Pinpoint the cell where the given text exists, returning its [x, y] midpoint coordinate. 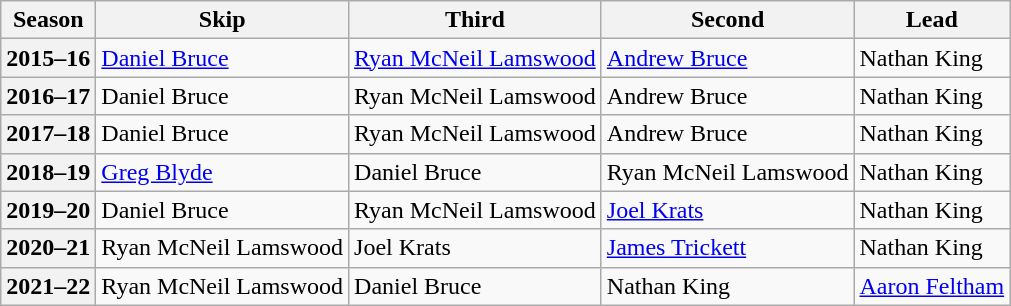
2018–19 [48, 172]
2016–17 [48, 96]
2017–18 [48, 134]
Skip [222, 20]
Lead [932, 20]
James Trickett [728, 248]
Greg Blyde [222, 172]
2020–21 [48, 248]
Second [728, 20]
Third [476, 20]
Aaron Feltham [932, 286]
Season [48, 20]
2021–22 [48, 286]
2019–20 [48, 210]
2015–16 [48, 58]
